Capture the cell that displays the provided text and extract its (X, Y) central coordinate. 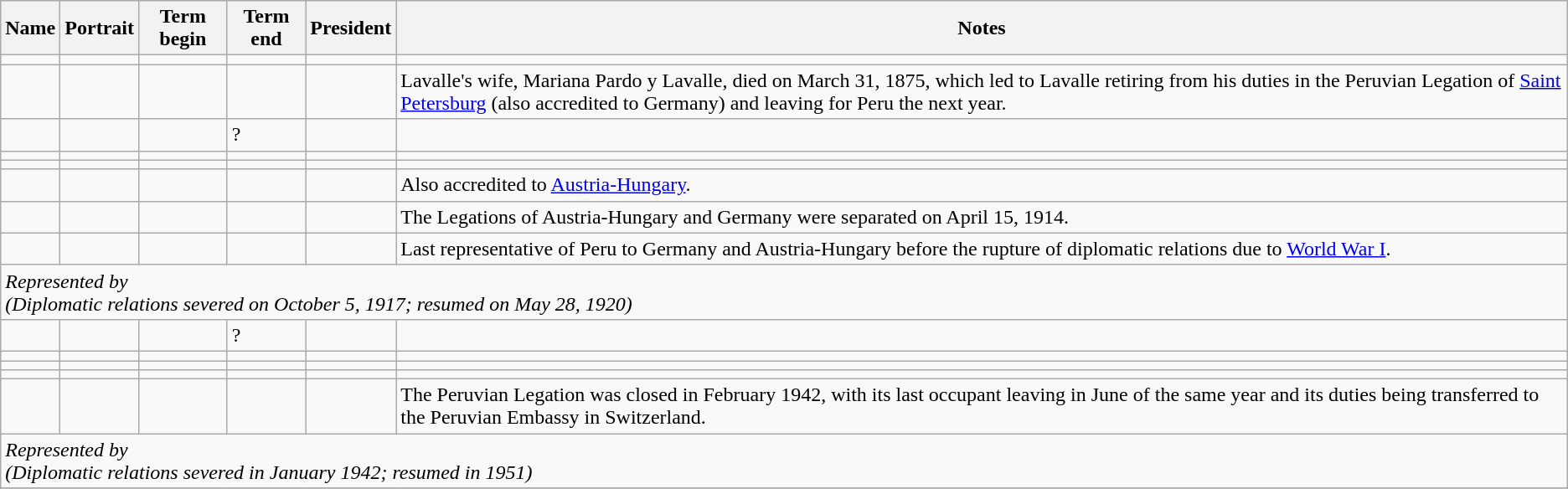
The Legations of Austria-Hungary and Germany were separated on April 15, 1914. (982, 217)
Notes (982, 28)
Portrait (100, 28)
Term end (266, 28)
President (351, 28)
Represented by (Diplomatic relations severed on October 5, 1917; resumed on May 28, 1920) (784, 291)
Represented by (Diplomatic relations severed in January 1942; resumed in 1951) (784, 461)
Last representative of Peru to Germany and Austria-Hungary before the rupture of diplomatic relations due to World War I. (982, 249)
Also accredited to Austria-Hungary. (982, 185)
Name (30, 28)
Term begin (183, 28)
